Identify which cell holds the provided text, then report its [x, y] central coordinate. 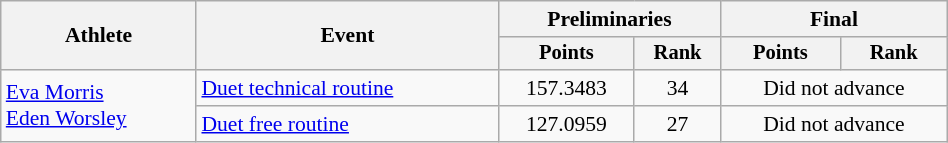
34 [677, 88]
27 [677, 124]
Athlete [99, 36]
127.0959 [566, 124]
157.3483 [566, 88]
Eva Morris Eden Worsley [99, 106]
Final [834, 19]
Preliminaries [609, 19]
Event [347, 36]
Duet technical routine [347, 88]
Duet free routine [347, 124]
